For the text-containing cell, return its midpoint in (x, y) coordinate format. 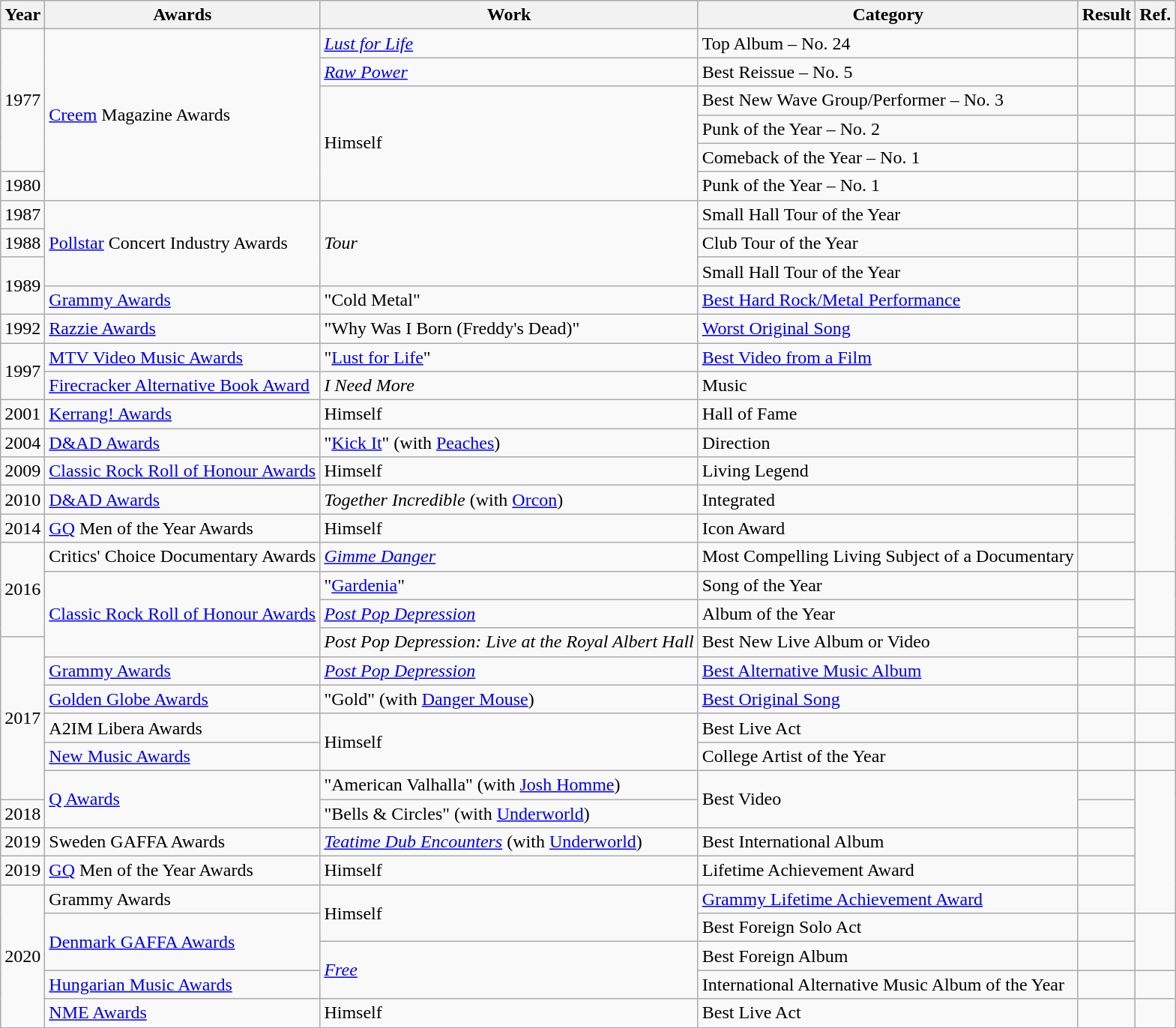
Music (887, 386)
Lust for Life (509, 43)
Firecracker Alternative Book Award (183, 386)
Creem Magazine Awards (183, 115)
"Bells & Circles" (with Underworld) (509, 813)
2020 (22, 956)
Living Legend (887, 471)
Post Pop Depression: Live at the Royal Albert Hall (509, 642)
Worst Original Song (887, 328)
Hall of Fame (887, 414)
Best Video (887, 799)
NME Awards (183, 1013)
Free (509, 970)
Integrated (887, 500)
2010 (22, 500)
1987 (22, 214)
"Why Was I Born (Freddy's Dead)" (509, 328)
"American Valhalla" (with Josh Homme) (509, 784)
Gimme Danger (509, 557)
Sweden GAFFA Awards (183, 842)
2016 (22, 589)
Pollstar Concert Industry Awards (183, 243)
2018 (22, 813)
"Gold" (with Danger Mouse) (509, 699)
Best Reissue – No. 5 (887, 72)
Direction (887, 443)
Denmark GAFFA Awards (183, 942)
"Gardenia" (509, 585)
2009 (22, 471)
2014 (22, 528)
Best New Wave Group/Performer – No. 3 (887, 100)
Year (22, 15)
Best Foreign Album (887, 956)
Critics' Choice Documentary Awards (183, 557)
Comeback of the Year – No. 1 (887, 157)
A2IM Libera Awards (183, 728)
Song of the Year (887, 585)
1980 (22, 186)
I Need More (509, 386)
Best Video from a Film (887, 357)
Kerrang! Awards (183, 414)
Best New Live Album or Video (887, 642)
Most Compelling Living Subject of a Documentary (887, 557)
"Lust for Life" (509, 357)
Best Foreign Solo Act (887, 928)
Club Tour of the Year (887, 243)
Together Incredible (with Orcon) (509, 500)
International Alternative Music Album of the Year (887, 985)
College Artist of the Year (887, 756)
Punk of the Year – No. 2 (887, 129)
Hungarian Music Awards (183, 985)
2017 (22, 718)
Best Original Song (887, 699)
1997 (22, 372)
Top Album – No. 24 (887, 43)
Best Alternative Music Album (887, 671)
Raw Power (509, 72)
1977 (22, 100)
2004 (22, 443)
Album of the Year (887, 614)
Ref. (1156, 15)
Best International Album (887, 842)
Q Awards (183, 799)
Grammy Lifetime Achievement Award (887, 899)
Awards (183, 15)
Lifetime Achievement Award (887, 871)
Best Hard Rock/Metal Performance (887, 300)
Result (1106, 15)
1989 (22, 285)
1992 (22, 328)
Razzie Awards (183, 328)
Category (887, 15)
1988 (22, 243)
New Music Awards (183, 756)
Golden Globe Awards (183, 699)
2001 (22, 414)
Tour (509, 243)
"Cold Metal" (509, 300)
Icon Award (887, 528)
Work (509, 15)
Punk of the Year – No. 1 (887, 186)
"Kick It" (with Peaches) (509, 443)
MTV Video Music Awards (183, 357)
Teatime Dub Encounters (with Underworld) (509, 842)
